Detect which cell encompasses the target text, then output its [x, y] center coordinate. 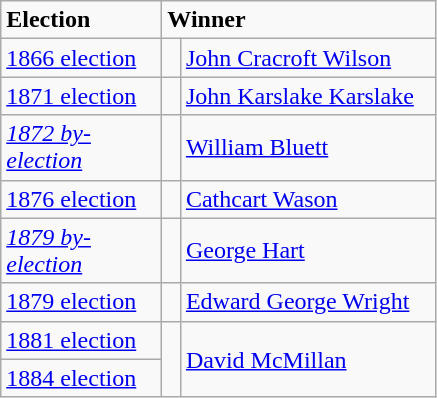
1876 election [82, 199]
John Karslake Karslake [308, 96]
1871 election [82, 96]
Cathcart Wason [308, 199]
1879 by-election [82, 250]
David McMillan [308, 359]
George Hart [308, 250]
1881 election [82, 340]
William Bluett [308, 148]
Winner [299, 20]
1866 election [82, 58]
1879 election [82, 302]
John Cracroft Wilson [308, 58]
1872 by-election [82, 148]
Election [82, 20]
Edward George Wright [308, 302]
1884 election [82, 378]
